Pinpoint the cell where the given text exists, returning its (x, y) midpoint coordinate. 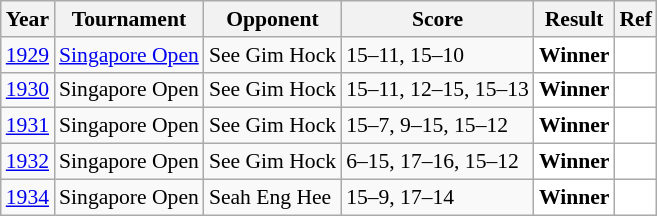
Tournament (129, 19)
15–11, 12–15, 15–13 (438, 90)
1934 (28, 197)
1930 (28, 90)
1929 (28, 55)
Opponent (272, 19)
Seah Eng Hee (272, 197)
Score (438, 19)
1931 (28, 126)
15–9, 17–14 (438, 197)
15–7, 9–15, 15–12 (438, 126)
6–15, 17–16, 15–12 (438, 162)
15–11, 15–10 (438, 55)
1932 (28, 162)
Result (574, 19)
Ref (635, 19)
Year (28, 19)
